Locate the cell with the specified text and output its [X, Y] center coordinate. 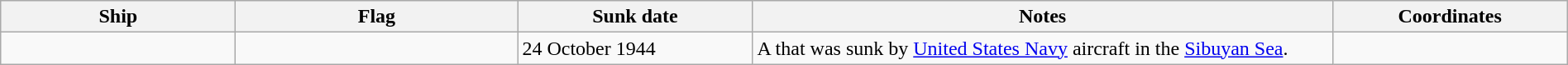
Flag [377, 17]
Coordinates [1450, 17]
24 October 1944 [635, 48]
Sunk date [635, 17]
Notes [1042, 17]
Ship [118, 17]
A that was sunk by United States Navy aircraft in the Sibuyan Sea. [1042, 48]
